Detect which cell encompasses the target text, then output its [x, y] center coordinate. 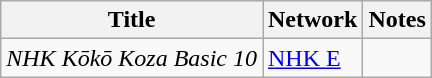
Title [132, 20]
Notes [397, 20]
Network [312, 20]
NHK E [312, 58]
NHK Kōkō Koza Basic 10 [132, 58]
